Search for the cell housing the specified text and yield its (X, Y) center coordinate. 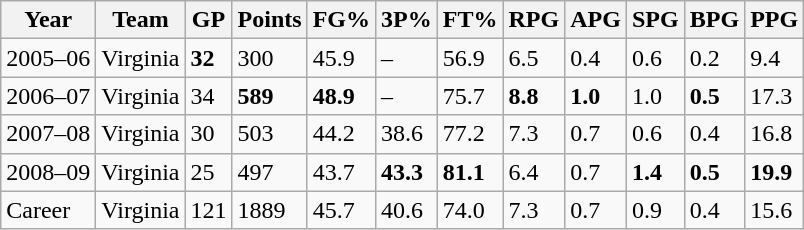
497 (270, 172)
38.6 (407, 134)
BPG (714, 20)
503 (270, 134)
SPG (655, 20)
45.7 (341, 210)
GP (208, 20)
2006–07 (48, 96)
Team (140, 20)
75.7 (470, 96)
Career (48, 210)
2007–08 (48, 134)
17.3 (774, 96)
1.4 (655, 172)
8.8 (534, 96)
3P% (407, 20)
48.9 (341, 96)
PPG (774, 20)
34 (208, 96)
9.4 (774, 58)
0.2 (714, 58)
Points (270, 20)
32 (208, 58)
77.2 (470, 134)
81.1 (470, 172)
19.9 (774, 172)
30 (208, 134)
6.5 (534, 58)
43.7 (341, 172)
FT% (470, 20)
56.9 (470, 58)
74.0 (470, 210)
FG% (341, 20)
43.3 (407, 172)
1889 (270, 210)
25 (208, 172)
589 (270, 96)
Year (48, 20)
44.2 (341, 134)
300 (270, 58)
16.8 (774, 134)
2008–09 (48, 172)
40.6 (407, 210)
0.9 (655, 210)
APG (596, 20)
121 (208, 210)
15.6 (774, 210)
6.4 (534, 172)
2005–06 (48, 58)
45.9 (341, 58)
RPG (534, 20)
